Output the (x, y) coordinate of the center of the cell containing the given text.  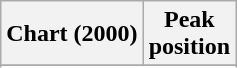
Chart (2000) (72, 34)
Peakposition (189, 34)
